Return [x, y] of the center of cell containing provided text 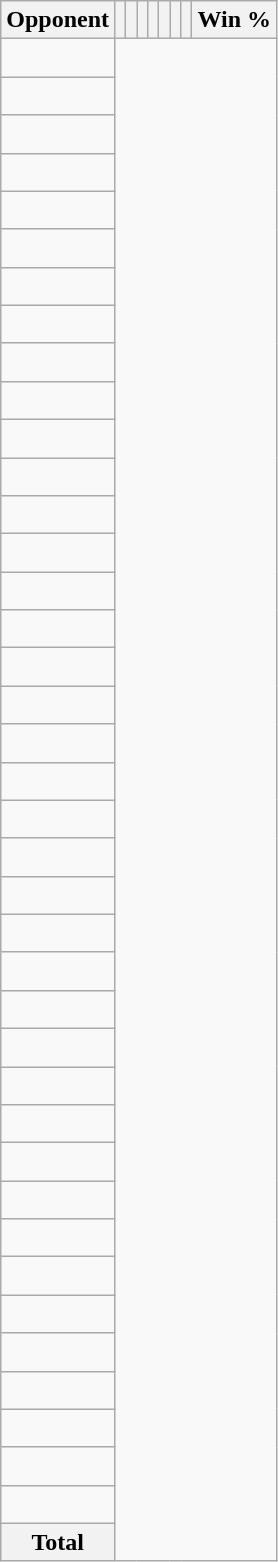
Total [58, 1542]
Opponent [58, 20]
Win % [234, 20]
